Pinpoint the cell where the given text exists, returning its (x, y) midpoint coordinate. 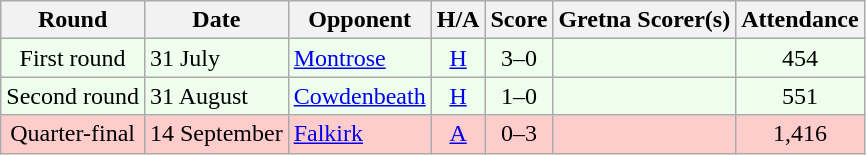
Score (519, 20)
454 (800, 58)
551 (800, 96)
H/A (458, 20)
Second round (73, 96)
14 September (216, 134)
Gretna Scorer(s) (644, 20)
1,416 (800, 134)
3–0 (519, 58)
31 July (216, 58)
Opponent (360, 20)
Date (216, 20)
Attendance (800, 20)
Quarter-final (73, 134)
Falkirk (360, 134)
A (458, 134)
Round (73, 20)
31 August (216, 96)
Montrose (360, 58)
Cowdenbeath (360, 96)
First round (73, 58)
1–0 (519, 96)
0–3 (519, 134)
